Return the (X, Y) coordinate for the center point of the cell that contains the specified text.  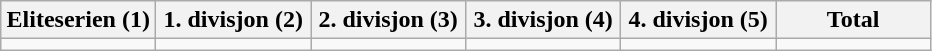
3. divisjon (4) (544, 20)
1. divisjon (2) (234, 20)
2. divisjon (3) (388, 20)
Eliteserien (1) (78, 20)
4. divisjon (5) (698, 20)
Total (854, 20)
